Determine the (x, y) coordinate at the center of the cell enclosing the given text.  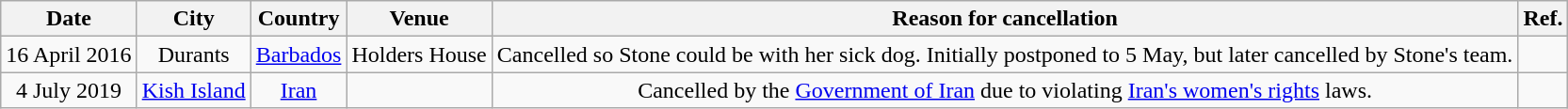
Ref. (1543, 19)
16 April 2016 (69, 54)
Cancelled so Stone could be with her sick dog. Initially postponed to 5 May, but later cancelled by Stone's team. (1005, 54)
Iran (299, 90)
Reason for cancellation (1005, 19)
City (194, 19)
Kish Island (194, 90)
Date (69, 19)
Venue (419, 19)
Durants (194, 54)
4 July 2019 (69, 90)
Holders House (419, 54)
Country (299, 19)
Cancelled by the Government of Iran due to violating Iran's women's rights laws. (1005, 90)
Barbados (299, 54)
